Find where the given text appears and provide that cell's center as (X, Y) coordinate. 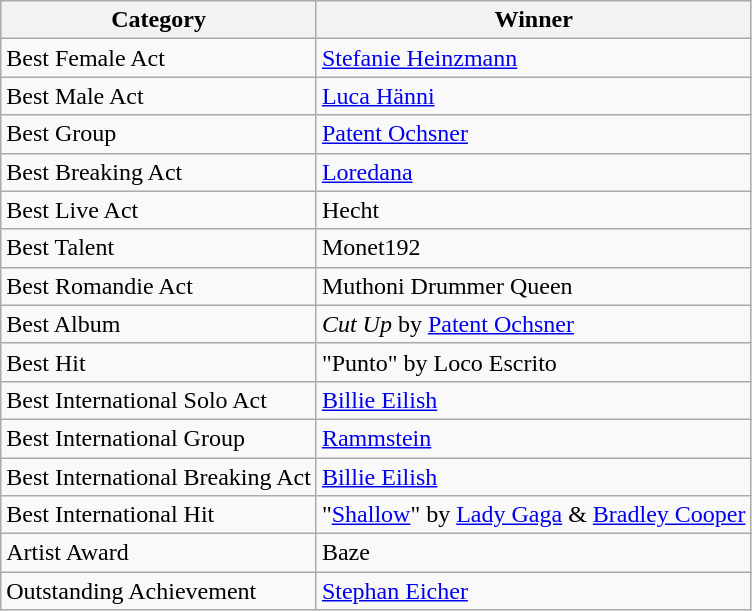
Winner (534, 20)
Patent Ochsner (534, 134)
Best Live Act (159, 210)
Best Female Act (159, 58)
Rammstein (534, 438)
Best International Group (159, 438)
Outstanding Achievement (159, 591)
Best Hit (159, 362)
Best International Solo Act (159, 400)
Artist Award (159, 553)
Luca Hänni (534, 96)
Monet192 (534, 248)
Best International Hit (159, 515)
Best Talent (159, 248)
Category (159, 20)
Best Group (159, 134)
Loredana (534, 172)
Best Male Act (159, 96)
Best Album (159, 324)
"Punto" by Loco Escrito (534, 362)
Baze (534, 553)
Stefanie Heinzmann (534, 58)
Muthoni Drummer Queen (534, 286)
Best Breaking Act (159, 172)
"Shallow" by Lady Gaga & Bradley Cooper (534, 515)
Stephan Eicher (534, 591)
Hecht (534, 210)
Best Romandie Act (159, 286)
Cut Up by Patent Ochsner (534, 324)
Best International Breaking Act (159, 477)
